Scan for the cell matching the given text and deliver its (X, Y) coordinate at center. 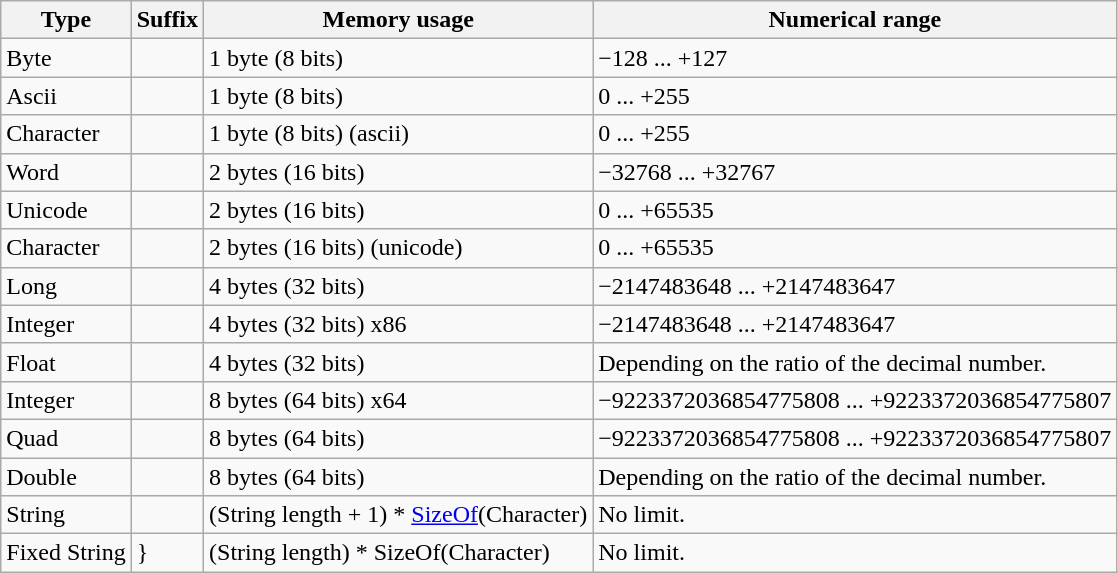
Type (66, 20)
Long (66, 286)
Ascii (66, 96)
Unicode (66, 210)
Float (66, 362)
−32768 ... +32767 (855, 172)
} (167, 553)
Word (66, 172)
−128 ... +127 (855, 58)
Numerical range (855, 20)
8 bytes (64 bits) x64 (398, 400)
1 byte (8 bits) (ascii) (398, 134)
Memory usage (398, 20)
String (66, 515)
(String length + 1) * SizeOf(Character) (398, 515)
2 bytes (16 bits) (unicode) (398, 248)
Double (66, 477)
Byte (66, 58)
Quad (66, 438)
4 bytes (32 bits) x86 (398, 324)
(String length) * SizeOf(Character) (398, 553)
Fixed String (66, 553)
Suffix (167, 20)
